Identify which cell holds the provided text, then report its [x, y] central coordinate. 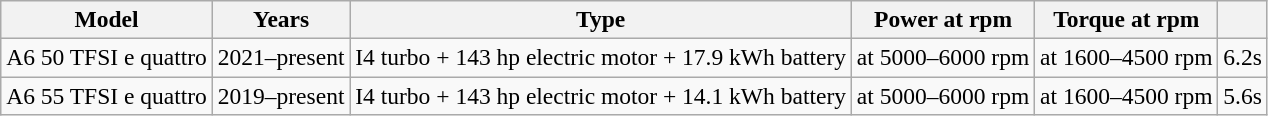
2021–present [281, 57]
A6 50 TFSI e quattro [107, 57]
2019–present [281, 95]
6.2s [1242, 57]
I4 turbo + 143 hp electric motor + 14.1 kWh battery [601, 95]
I4 turbo + 143 hp electric motor + 17.9 kWh battery [601, 57]
Model [107, 19]
Power at rpm [942, 19]
Torque at rpm [1126, 19]
Type [601, 19]
Years [281, 19]
A6 55 TFSI e quattro [107, 95]
5.6s [1242, 95]
